Capture the cell that displays the provided text and extract its (X, Y) central coordinate. 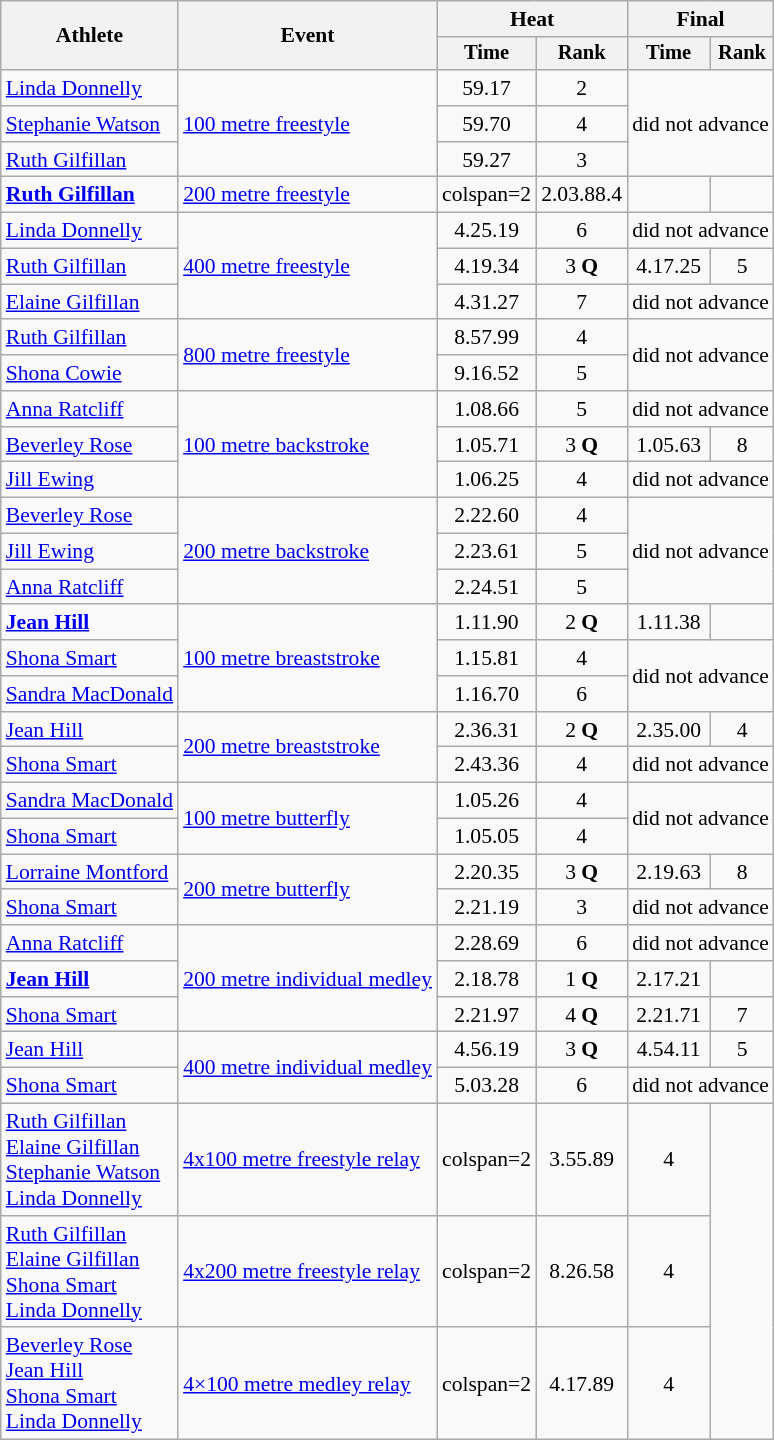
4 Q (582, 1015)
2.21.71 (668, 1015)
Ruth GilfillanElaine GilfillanStephanie WatsonLinda Donnelly (90, 1160)
400 metre freestyle (308, 266)
2.43.36 (486, 765)
59.27 (486, 160)
200 metre backstroke (308, 552)
1.11.90 (486, 623)
9.16.52 (486, 373)
Heat (532, 19)
59.70 (486, 124)
4.19.34 (486, 267)
1.08.66 (486, 409)
100 metre backstroke (308, 444)
1.16.70 (486, 694)
1.06.25 (486, 480)
4.54.11 (668, 1050)
Beverley RoseJean HillShona SmartLinda Donnelly (90, 1384)
Final (700, 19)
2.03.88.4 (582, 195)
1 Q (582, 979)
2.22.60 (486, 516)
1.11.38 (668, 623)
2.35.00 (668, 730)
400 metre individual medley (308, 1068)
200 metre individual medley (308, 978)
100 metre butterfly (308, 818)
4.17.25 (668, 267)
4.31.27 (486, 302)
2.24.51 (486, 587)
59.17 (486, 88)
1.05.71 (486, 445)
2.23.61 (486, 552)
5.03.28 (486, 1086)
4x200 metre freestyle relay (308, 1272)
Shona Cowie (90, 373)
8.57.99 (486, 338)
2.21.19 (486, 908)
1.05.05 (486, 837)
Event (308, 36)
200 metre butterfly (308, 890)
1.05.26 (486, 801)
Lorraine Montford (90, 872)
200 metre freestyle (308, 195)
4.17.89 (582, 1384)
3.55.89 (582, 1160)
Elaine Gilfillan (90, 302)
4.25.19 (486, 231)
4.56.19 (486, 1050)
2.18.78 (486, 979)
Stephanie Watson (90, 124)
2.21.97 (486, 1015)
2.20.35 (486, 872)
100 metre breaststroke (308, 658)
4×100 metre medley relay (308, 1384)
2 (582, 88)
Athlete (90, 36)
200 metre breaststroke (308, 748)
8.26.58 (582, 1272)
2.28.69 (486, 943)
2.17.21 (668, 979)
Ruth GilfillanElaine GilfillanShona SmartLinda Donnelly (90, 1272)
100 metre freestyle (308, 124)
800 metre freestyle (308, 356)
2.36.31 (486, 730)
4x100 metre freestyle relay (308, 1160)
1.05.63 (668, 445)
2.19.63 (668, 872)
1.15.81 (486, 658)
